Pinpoint the cell where the given text exists, returning its (X, Y) midpoint coordinate. 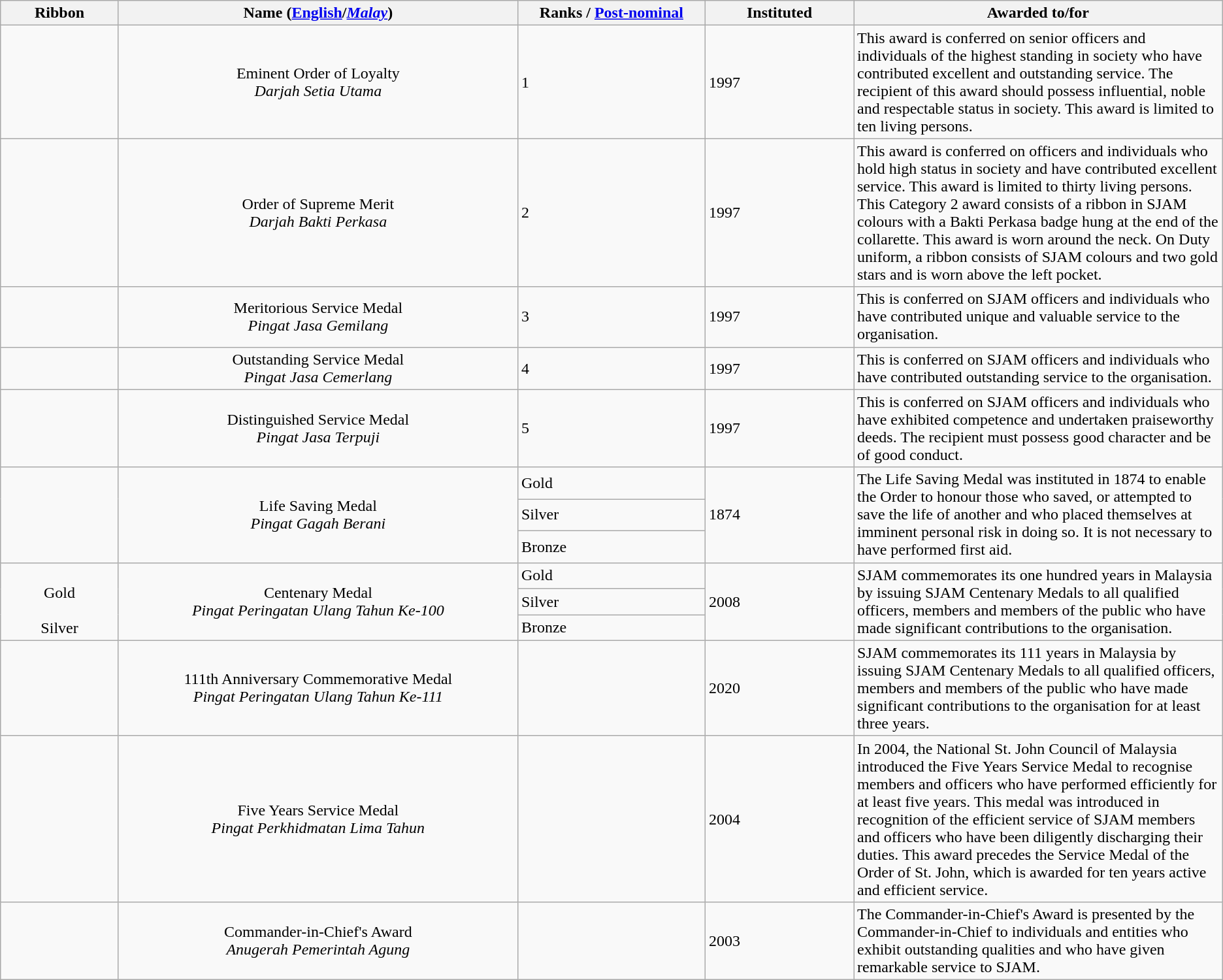
Outstanding Service MedalPingat Jasa Cemerlang (318, 368)
Commander-in-Chief's AwardAnugerah Pemerintah Agung (318, 941)
Life Saving MedalPingat Gagah Berani (318, 515)
Distinguished Service MedalPingat Jasa Terpuji (318, 429)
Instituted (779, 13)
Five Years Service MedalPingat Perkhidmatan Lima Tahun (318, 819)
Meritorious Service MedalPingat Jasa Gemilang (318, 317)
Centenary MedalPingat Peringatan Ulang Tahun Ke-100 (318, 601)
This is conferred on SJAM officers and individuals who have contributed unique and valuable service to the organisation. (1037, 317)
2008 (779, 601)
Name (English/Malay) (318, 13)
4 (611, 368)
Ribbon (60, 13)
1 (611, 82)
Ranks / Post-nominal (611, 13)
2020 (779, 688)
Order of Supreme MeritDarjah Bakti Perkasa (318, 213)
2003 (779, 941)
3 (611, 317)
This is conferred on SJAM officers and individuals who have contributed outstanding service to the organisation. (1037, 368)
Eminent Order of LoyaltyDarjah Setia Utama (318, 82)
111th Anniversary Commemorative MedalPingat Peringatan Ulang Tahun Ke-111 (318, 688)
2 (611, 213)
Awarded to/for (1037, 13)
2004 (779, 819)
1874 (779, 515)
Gold Silver (60, 601)
5 (611, 429)
